Output the [X, Y] coordinate of the center of the cell containing the given text.  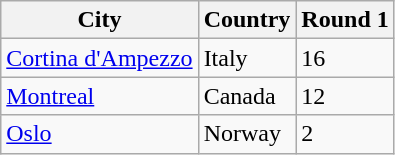
Round 1 [345, 20]
Cortina d'Ampezzo [100, 58]
Oslo [100, 134]
16 [345, 58]
Montreal [100, 96]
12 [345, 96]
Italy [247, 58]
City [100, 20]
Canada [247, 96]
Country [247, 20]
2 [345, 134]
Norway [247, 134]
